For the text-containing cell, return its midpoint in [X, Y] coordinate format. 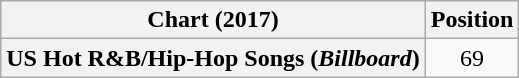
69 [472, 58]
Position [472, 20]
Chart (2017) [213, 20]
US Hot R&B/Hip-Hop Songs (Billboard) [213, 58]
